Extract the (X, Y) coordinate from the center of the cell holding the provided text.  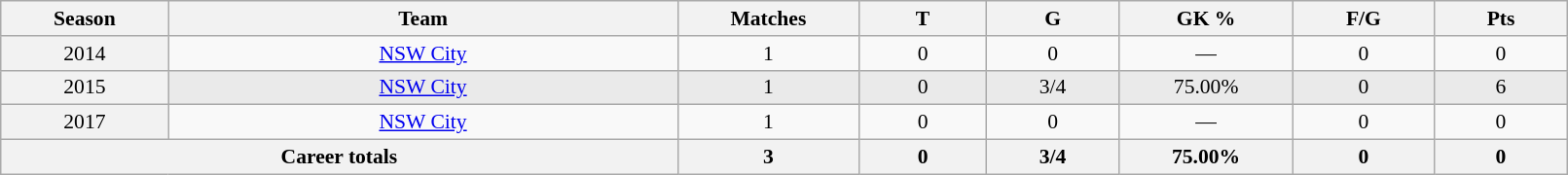
6 (1501, 87)
T (923, 18)
G (1052, 18)
2017 (85, 122)
GK % (1207, 18)
Matches (769, 18)
Team (422, 18)
3 (769, 157)
2014 (85, 53)
F/G (1365, 18)
2015 (85, 87)
Pts (1501, 18)
Season (85, 18)
Career totals (339, 157)
